Detect which cell encompasses the target text, then output its [X, Y] center coordinate. 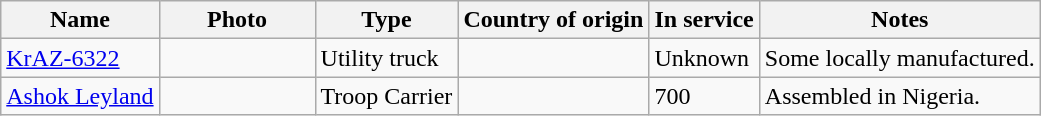
Assembled in Nigeria. [900, 96]
Some locally manufactured. [900, 58]
Country of origin [554, 20]
Utility truck [386, 58]
Ashok Leyland [80, 96]
Name [80, 20]
Photo [237, 20]
Type [386, 20]
Notes [900, 20]
700 [704, 96]
Unknown [704, 58]
In service [704, 20]
Troop Carrier [386, 96]
KrAZ-6322 [80, 58]
